For the text-containing cell, return its midpoint in (X, Y) coordinate format. 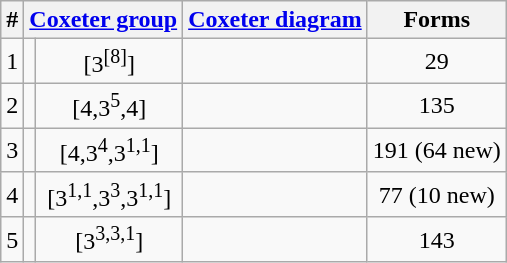
[33,3,1] (110, 240)
191 (64 new) (436, 150)
5 (12, 240)
[3[8]] (110, 62)
# (12, 20)
Coxeter group (104, 20)
[31,1,33,31,1] (110, 194)
29 (436, 62)
[4,35,4] (110, 106)
1 (12, 62)
135 (436, 106)
3 (12, 150)
77 (10 new) (436, 194)
4 (12, 194)
[4,34,31,1] (110, 150)
Coxeter diagram (276, 20)
Forms (436, 20)
143 (436, 240)
2 (12, 106)
